Detect which cell encompasses the target text, then output its (X, Y) center coordinate. 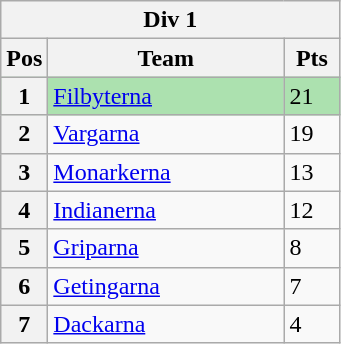
Getingarna (166, 286)
3 (24, 172)
6 (24, 286)
2 (24, 134)
Pos (24, 58)
Div 1 (170, 20)
12 (312, 210)
Indianerna (166, 210)
21 (312, 96)
Filbyterna (166, 96)
13 (312, 172)
8 (312, 248)
Pts (312, 58)
Team (166, 58)
Griparna (166, 248)
Monarkerna (166, 172)
Vargarna (166, 134)
5 (24, 248)
Dackarna (166, 324)
1 (24, 96)
19 (312, 134)
